Scan for the cell matching the given text and deliver its [x, y] coordinate at center. 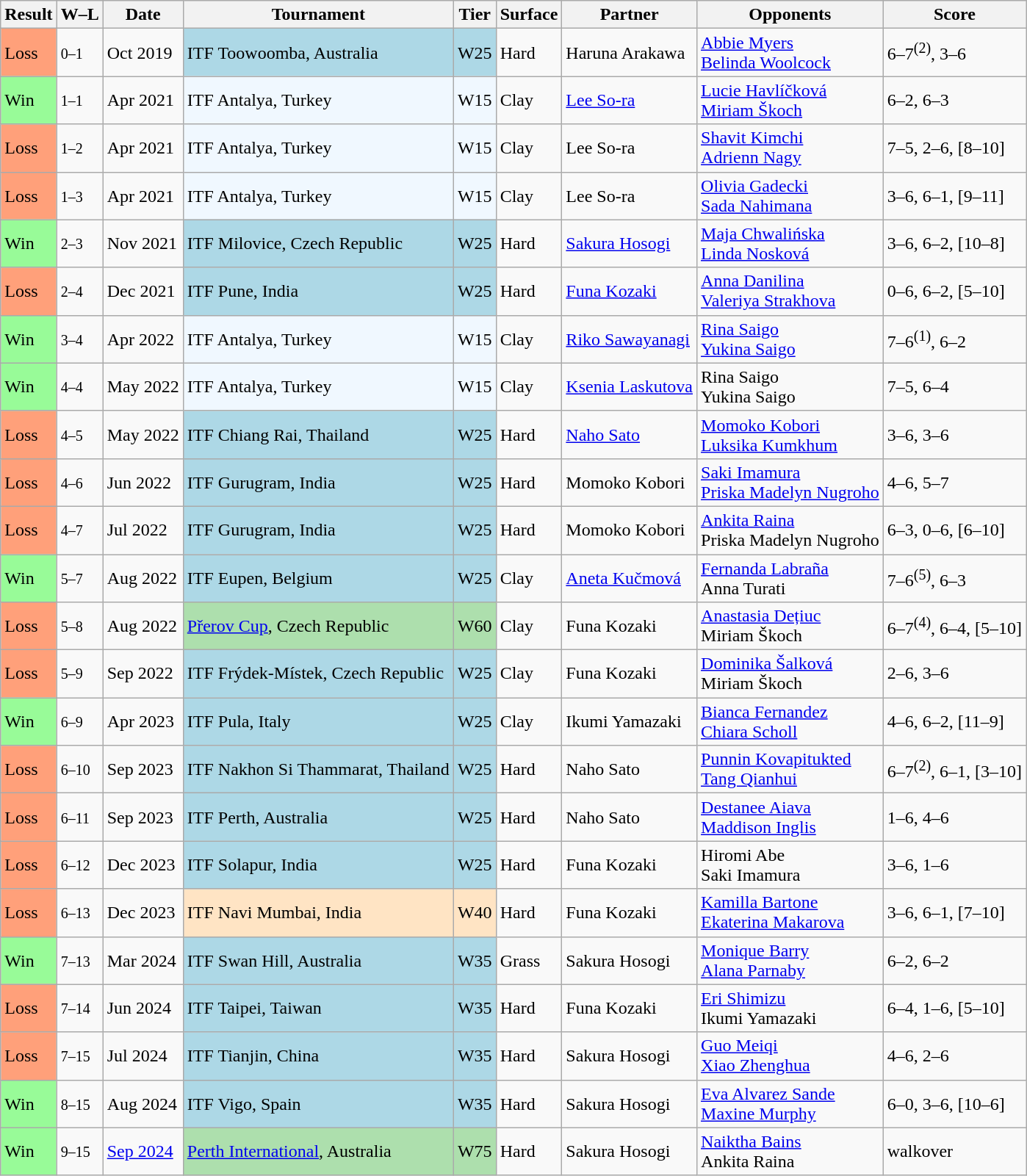
7–6(1), 6–2 [954, 339]
Anastasia Dețiuc Miriam Škoch [790, 626]
Destanee Aiava Maddison Inglis [790, 817]
3–6, 1–6 [954, 865]
Ikumi Yamazaki [630, 721]
Ksenia Laskutova [630, 386]
6–11 [79, 817]
Hiromi Abe Saki Imamura [790, 865]
4–6, 6–2, [11–9] [954, 721]
ITF Eupen, Belgium [318, 577]
2–3 [79, 244]
Anna Danilina Valeriya Strakhova [790, 291]
Aug 2024 [143, 1103]
6–4, 1–6, [5–10] [954, 1008]
Olivia Gadecki Sada Nahimana [790, 195]
Kamilla Bartone Ekaterina Makarova [790, 912]
Saki Imamura Priska Madelyn Nugroho [790, 482]
Perth International, Australia [318, 1152]
W–L [79, 15]
W75 [475, 1152]
Monique Barry Alana Parnaby [790, 961]
Maja Chwalińska Linda Nosková [790, 244]
Přerov Cup, Czech Republic [318, 626]
ITF Solapur, India [318, 865]
9–15 [79, 1152]
Momoko Kobori Luksika Kumkhum [790, 435]
Opponents [790, 15]
Oct 2019 [143, 53]
Guo Meiqi Xiao Zhenghua [790, 1056]
Dec 2021 [143, 291]
ITF Chiang Rai, Thailand [318, 435]
ITF Pune, India [318, 291]
ITF Frýdek-Místek, Czech Republic [318, 674]
Bianca Fernandez Chiara Scholl [790, 721]
0–6, 6–2, [5–10] [954, 291]
W40 [475, 912]
1–1 [79, 100]
Dominika Šalková Miriam Škoch [790, 674]
Riko Sawayanagi [630, 339]
6–7(2), 6–1, [3–10] [954, 770]
1–6, 4–6 [954, 817]
4–4 [79, 386]
7–5, 2–6, [8–10] [954, 148]
7–5, 6–4 [954, 386]
7–6(5), 6–3 [954, 577]
6–0, 3–6, [10–6] [954, 1103]
Tier [475, 15]
1–3 [79, 195]
7–14 [79, 1008]
Punnin Kovapitukted Tang Qianhui [790, 770]
ITF Perth, Australia [318, 817]
ITF Tianjin, China [318, 1056]
6–7(2), 3–6 [954, 53]
Lucie Havlíčková Miriam Škoch [790, 100]
5–9 [79, 674]
Aneta Kučmová [630, 577]
4–7 [79, 530]
5–8 [79, 626]
ITF Vigo, Spain [318, 1103]
Grass [529, 961]
6–2, 6–3 [954, 100]
Eri Shimizu Ikumi Yamazaki [790, 1008]
ITF Pula, Italy [318, 721]
Shavit Kimchi Adrienn Nagy [790, 148]
Jul 2024 [143, 1056]
Jun 2024 [143, 1008]
0–1 [79, 53]
ITF Nakhon Si Thammarat, Thailand [318, 770]
Naiktha Bains Ankita Raina [790, 1152]
6–13 [79, 912]
4–6, 5–7 [954, 482]
6–2, 6–2 [954, 961]
Nov 2021 [143, 244]
3–6, 6–1, [7–10] [954, 912]
Apr 2023 [143, 721]
Score [954, 15]
Mar 2024 [143, 961]
3–6, 6–1, [9–11] [954, 195]
Eva Alvarez Sande Maxine Murphy [790, 1103]
ITF Milovice, Czech Republic [318, 244]
6–9 [79, 721]
6–7(4), 6–4, [5–10] [954, 626]
Jul 2022 [143, 530]
4–6 [79, 482]
6–10 [79, 770]
8–15 [79, 1103]
Surface [529, 15]
Abbie Myers Belinda Woolcock [790, 53]
Result [29, 15]
3–6, 6–2, [10–8] [954, 244]
Date [143, 15]
7–13 [79, 961]
Apr 2022 [143, 339]
2–6, 3–6 [954, 674]
Sep 2022 [143, 674]
Haruna Arakawa [630, 53]
walkover [954, 1152]
Tournament [318, 15]
6–12 [79, 865]
4–6, 2–6 [954, 1056]
3–4 [79, 339]
Sep 2024 [143, 1152]
Partner [630, 15]
Ankita Raina Priska Madelyn Nugroho [790, 530]
ITF Navi Mumbai, India [318, 912]
6–3, 0–6, [6–10] [954, 530]
Fernanda Labraña Anna Turati [790, 577]
5–7 [79, 577]
1–2 [79, 148]
ITF Swan Hill, Australia [318, 961]
4–5 [79, 435]
ITF Toowoomba, Australia [318, 53]
ITF Taipei, Taiwan [318, 1008]
W60 [475, 626]
2–4 [79, 291]
3–6, 3–6 [954, 435]
7–15 [79, 1056]
Jun 2022 [143, 482]
